Scan for the cell matching the given text and deliver its [X, Y] coordinate at center. 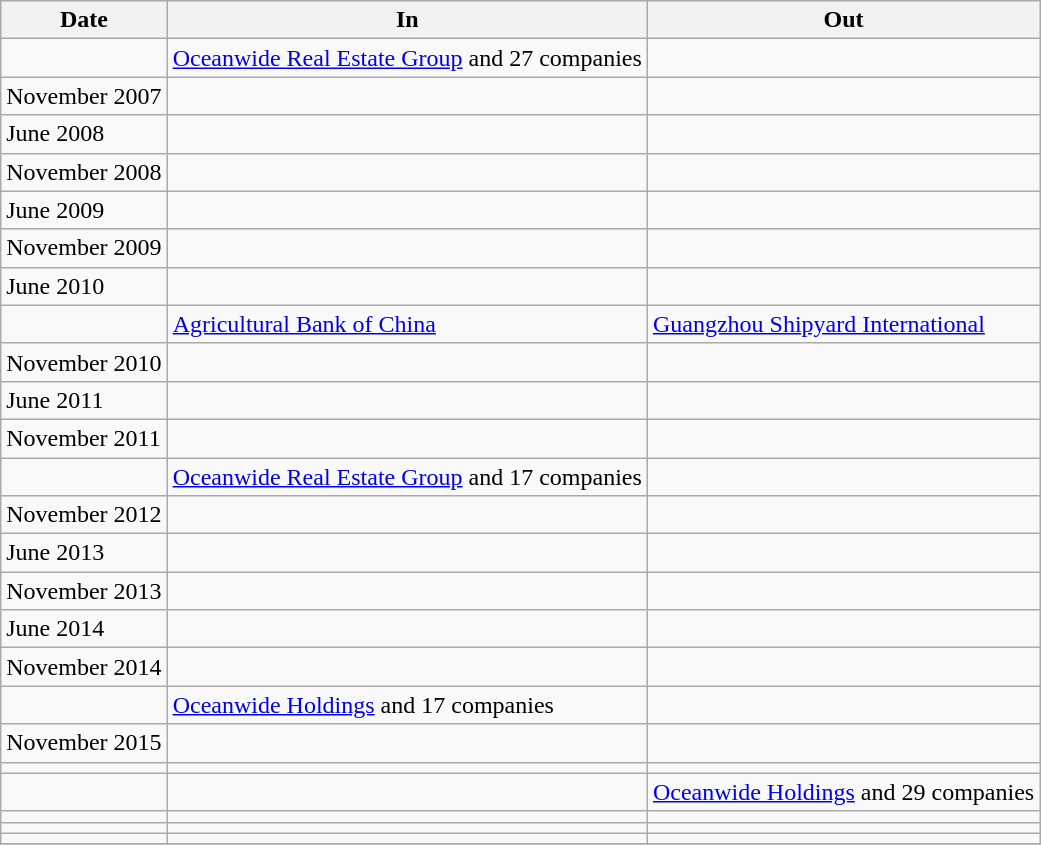
Oceanwide Holdings and 29 companies [843, 792]
Oceanwide Real Estate Group and 27 companies [407, 58]
Out [843, 20]
June 2008 [84, 134]
June 2010 [84, 286]
Agricultural Bank of China [407, 324]
November 2007 [84, 96]
November 2008 [84, 172]
June 2014 [84, 629]
November 2013 [84, 591]
November 2012 [84, 515]
November 2015 [84, 743]
Date [84, 20]
Oceanwide Holdings and 17 companies [407, 705]
June 2013 [84, 553]
November 2009 [84, 248]
November 2010 [84, 362]
November 2014 [84, 667]
June 2011 [84, 400]
June 2009 [84, 210]
November 2011 [84, 438]
Guangzhou Shipyard International [843, 324]
In [407, 20]
Oceanwide Real Estate Group and 17 companies [407, 477]
